Identify which cell holds the provided text, then report its (X, Y) central coordinate. 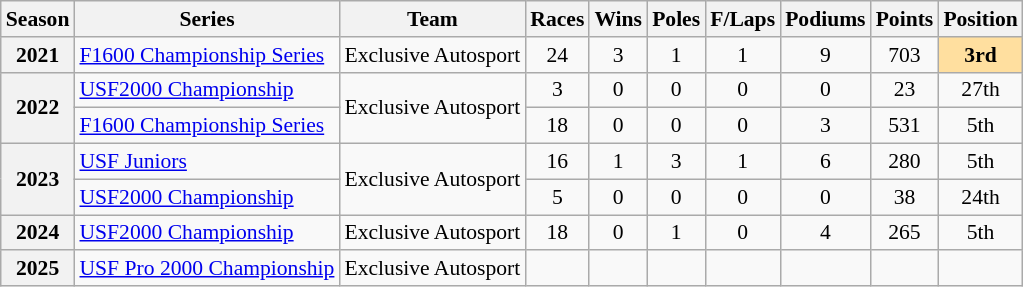
4 (826, 233)
Podiums (826, 19)
2022 (38, 108)
23 (905, 90)
24 (557, 55)
703 (905, 55)
Position (980, 19)
38 (905, 197)
2023 (38, 180)
9 (826, 55)
5 (557, 197)
16 (557, 162)
Poles (676, 19)
2021 (38, 55)
265 (905, 233)
2024 (38, 233)
Points (905, 19)
3rd (980, 55)
Wins (618, 19)
Series (206, 19)
Team (432, 19)
USF Pro 2000 Championship (206, 269)
USF Juniors (206, 162)
27th (980, 90)
24th (980, 197)
6 (826, 162)
2025 (38, 269)
Races (557, 19)
F/Laps (742, 19)
531 (905, 126)
280 (905, 162)
Season (38, 19)
